Capture the cell that displays the provided text and extract its [x, y] central coordinate. 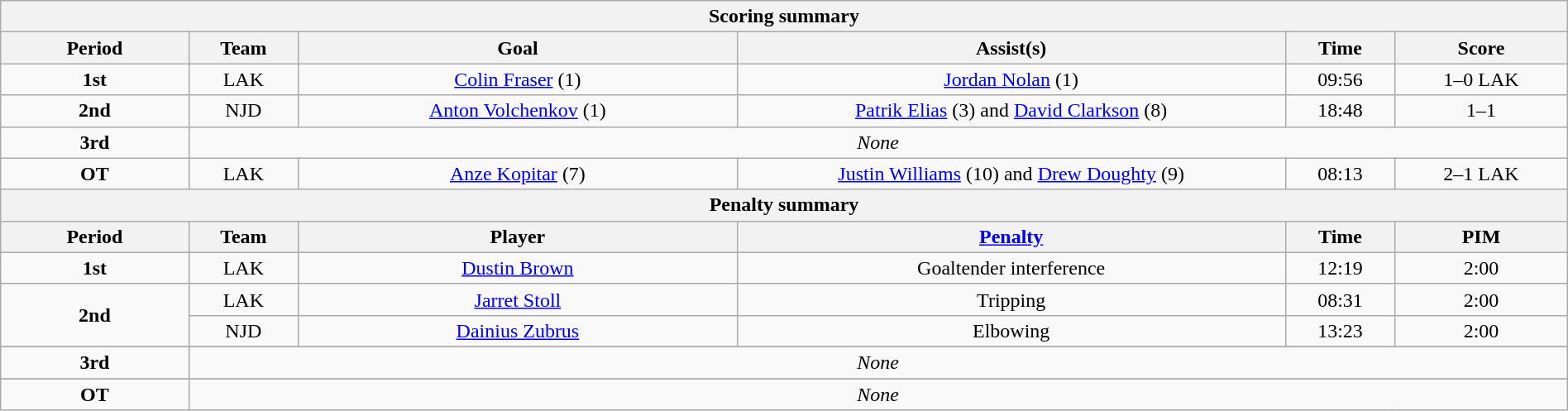
Penalty [1011, 237]
PIM [1481, 237]
Justin Williams (10) and Drew Doughty (9) [1011, 174]
Tripping [1011, 299]
Scoring summary [784, 17]
Penalty summary [784, 205]
Player [518, 237]
18:48 [1340, 111]
Anze Kopitar (7) [518, 174]
Assist(s) [1011, 48]
Goaltender interference [1011, 268]
08:13 [1340, 174]
Dainius Zubrus [518, 331]
12:19 [1340, 268]
08:31 [1340, 299]
Goal [518, 48]
Elbowing [1011, 331]
Anton Volchenkov (1) [518, 111]
1–0 LAK [1481, 79]
Jordan Nolan (1) [1011, 79]
Colin Fraser (1) [518, 79]
2–1 LAK [1481, 174]
13:23 [1340, 331]
Score [1481, 48]
1–1 [1481, 111]
09:56 [1340, 79]
Patrik Elias (3) and David Clarkson (8) [1011, 111]
Dustin Brown [518, 268]
Jarret Stoll [518, 299]
